Find where the given text appears and provide that cell's center as [x, y] coordinate. 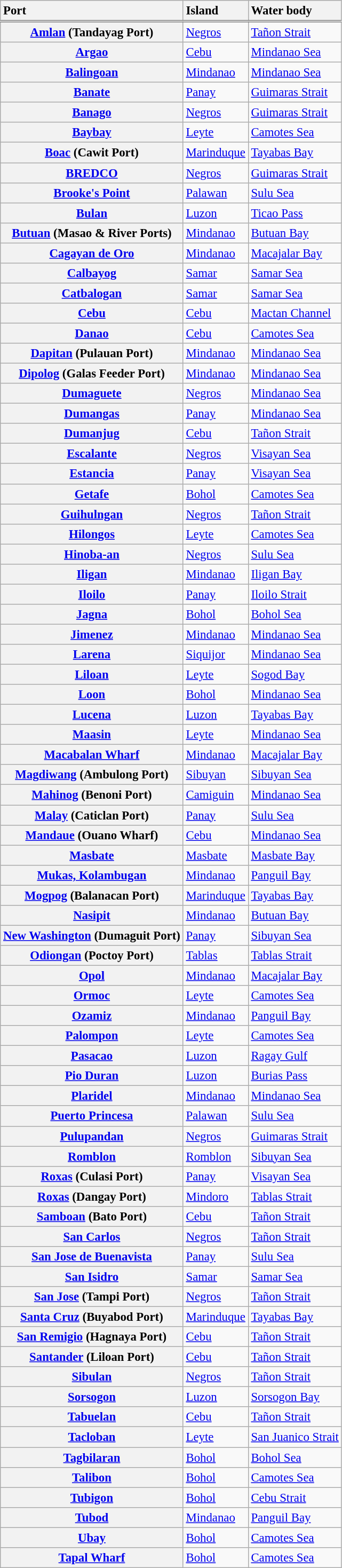
Magdiwang (Ambulong Port) [92, 775]
Lucena [92, 715]
Mactan Channel [295, 313]
Santa Cruz (Buyabod Port) [92, 1317]
Roxas (Culasi Port) [92, 1176]
BREDCO [92, 173]
Dipolog (Galas Feeder Port) [92, 374]
Boac (Cawit Port) [92, 153]
Catbalogan [92, 293]
Calbayog [92, 273]
Cebu Strait [295, 1498]
Siquijor [216, 655]
Roxas (Dangay Port) [92, 1196]
San Jose de Buenavista [92, 1257]
Danao [92, 333]
Plaridel [92, 1096]
Iligan Bay [295, 574]
Iligan [92, 574]
Hinoba-an [92, 554]
Talibon [92, 1477]
Ozamiz [92, 1016]
Tapal Wharf [92, 1558]
Mahinog (Benoni Port) [92, 795]
Sogod Bay [295, 675]
Tagbilaran [92, 1457]
Dumangas [92, 414]
Sibuyan [216, 775]
Sorsogon Bay [295, 1397]
Tablas [216, 956]
Samboan (Bato Port) [92, 1217]
Burias Pass [295, 1076]
San Jose (Tampi Port) [92, 1297]
Bulan [92, 213]
Island [216, 11]
Liloan [92, 675]
Pulupandan [92, 1136]
New Washington (Dumaguit Port) [92, 935]
Jagna [92, 614]
Tubigon [92, 1498]
Ubay [92, 1538]
Iloilo Strait [295, 594]
Dumaguete [92, 393]
Iloilo [92, 594]
Banago [92, 113]
Palompon [92, 1036]
Puerto Princesa [92, 1116]
Ragay Gulf [295, 1056]
Estancia [92, 474]
San Carlos [92, 1236]
Brooke's Point [92, 193]
Macabalan Wharf [92, 755]
Mandaue (Ouano Wharf) [92, 835]
Water body [295, 11]
Masbate Bay [295, 855]
San Juanico Strait [295, 1437]
Maasin [92, 735]
Port [92, 11]
Butuan (Masao & River Ports) [92, 233]
Camiguin [216, 795]
Amlan (Tandayag Port) [92, 32]
Ormoc [92, 996]
Mukas, Kolambugan [92, 875]
Pio Duran [92, 1076]
Baybay [92, 133]
Tubod [92, 1517]
Dapitan (Pulauan Port) [92, 353]
Escalante [92, 454]
Pasacao [92, 1056]
Malay (Caticlan Port) [92, 815]
Tacloban [92, 1437]
Balingoan [92, 73]
Banate [92, 92]
Mogpog (Balanacan Port) [92, 895]
Getafe [92, 494]
Nasipit [92, 916]
San Remigio (Hagnaya Port) [92, 1337]
Guihulngan [92, 514]
Hilongos [92, 534]
Tabuelan [92, 1417]
Sibulan [92, 1377]
Argao [92, 52]
Opol [92, 975]
San Isidro [92, 1277]
Sorsogon [92, 1397]
Larena [92, 655]
Loon [92, 695]
Ticao Pass [295, 213]
Jimenez [92, 634]
Santander (Liloan Port) [92, 1357]
Odiongan (Poctoy Port) [92, 956]
Dumanjug [92, 434]
Cagayan de Oro [92, 253]
Mindoro [216, 1196]
